Detect which cell encompasses the target text, then output its (X, Y) center coordinate. 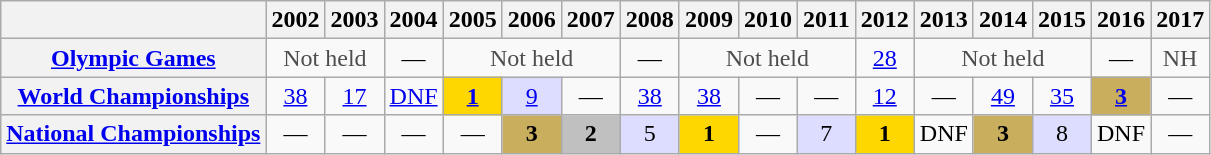
9 (532, 96)
12 (884, 96)
2013 (944, 20)
2007 (590, 20)
2011 (826, 20)
2016 (1122, 20)
17 (354, 96)
Olympic Games (134, 58)
2004 (414, 20)
2012 (884, 20)
NH (1180, 58)
World Championships (134, 96)
2008 (650, 20)
2017 (1180, 20)
7 (826, 134)
28 (884, 58)
35 (1062, 96)
2006 (532, 20)
2010 (768, 20)
5 (650, 134)
8 (1062, 134)
2014 (1002, 20)
National Championships (134, 134)
2005 (472, 20)
49 (1002, 96)
2 (590, 134)
2003 (354, 20)
2009 (708, 20)
2002 (296, 20)
2015 (1062, 20)
